Output the [x, y] coordinate of the center of the cell containing the given text.  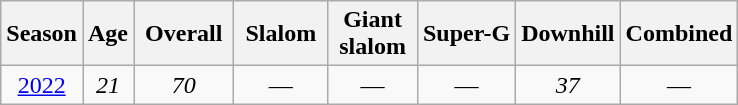
Season [42, 34]
21 [108, 85]
Giant slalom [373, 34]
70 [184, 85]
Overall [184, 34]
Slalom [281, 34]
Combined [679, 34]
Age [108, 34]
Super-G [466, 34]
2022 [42, 85]
Downhill [568, 34]
37 [568, 85]
